Provide the (x, y) coordinate of the cell's center where the given text is located.  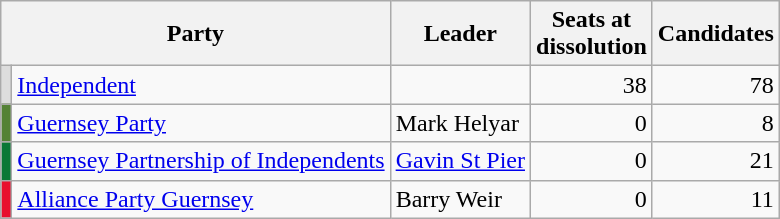
Guernsey Party (201, 123)
11 (716, 199)
Leader (460, 34)
78 (716, 85)
Alliance Party Guernsey (201, 199)
38 (592, 85)
Mark Helyar (460, 123)
Gavin St Pier (460, 161)
Candidates (716, 34)
Seats atdissolution (592, 34)
8 (716, 123)
Party (196, 34)
Guernsey Partnership of Independents (201, 161)
Independent (201, 85)
Barry Weir (460, 199)
21 (716, 161)
